Provide the (x, y) coordinate of the cell's center where the given text is located.  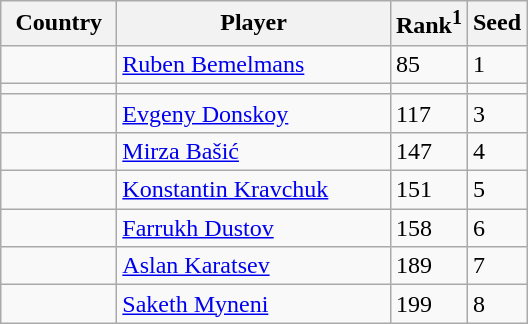
3 (496, 113)
189 (428, 266)
5 (496, 190)
Evgeny Donskoy (254, 113)
Seed (496, 24)
Farrukh Dustov (254, 228)
Player (254, 24)
151 (428, 190)
8 (496, 304)
Rank1 (428, 24)
6 (496, 228)
117 (428, 113)
1 (496, 64)
85 (428, 64)
158 (428, 228)
Mirza Bašić (254, 151)
7 (496, 266)
Konstantin Kravchuk (254, 190)
199 (428, 304)
Ruben Bemelmans (254, 64)
4 (496, 151)
147 (428, 151)
Country (59, 24)
Aslan Karatsev (254, 266)
Saketh Myneni (254, 304)
